For the text-containing cell, return its midpoint in (X, Y) coordinate format. 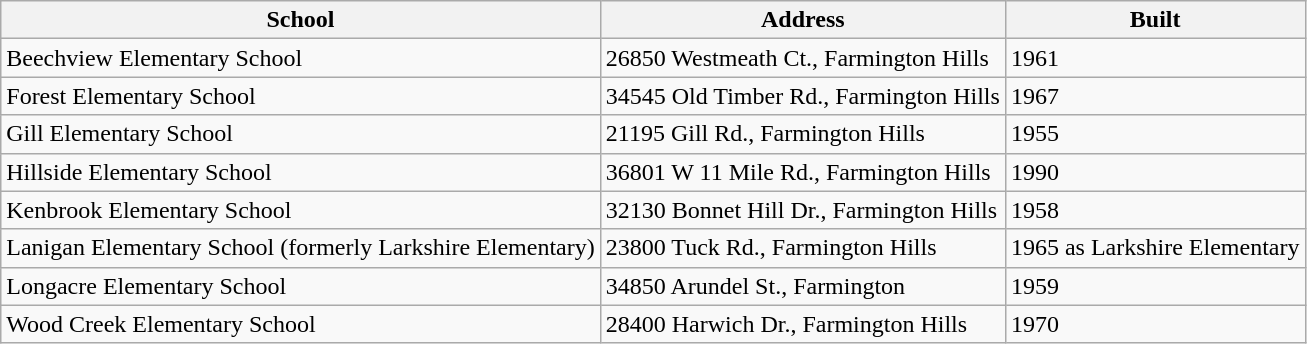
Address (802, 20)
36801 W 11 Mile Rd., Farmington Hills (802, 172)
1970 (1155, 324)
1967 (1155, 96)
Hillside Elementary School (301, 172)
1959 (1155, 286)
Kenbrook Elementary School (301, 210)
1961 (1155, 58)
Gill Elementary School (301, 134)
23800 Tuck Rd., Farmington Hills (802, 248)
Built (1155, 20)
34545 Old Timber Rd., Farmington Hills (802, 96)
1965 as Larkshire Elementary (1155, 248)
Longacre Elementary School (301, 286)
28400 Harwich Dr., Farmington Hills (802, 324)
34850 Arundel St., Farmington (802, 286)
26850 Westmeath Ct., Farmington Hills (802, 58)
School (301, 20)
Wood Creek Elementary School (301, 324)
1958 (1155, 210)
32130 Bonnet Hill Dr., Farmington Hills (802, 210)
1990 (1155, 172)
Forest Elementary School (301, 96)
Lanigan Elementary School (formerly Larkshire Elementary) (301, 248)
21195 Gill Rd., Farmington Hills (802, 134)
1955 (1155, 134)
Beechview Elementary School (301, 58)
